From the cell containing the given text, extract its center point as (X, Y) coordinate. 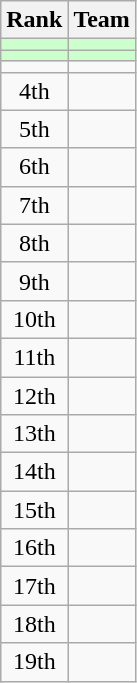
10th (34, 319)
17th (34, 586)
8th (34, 243)
Team (102, 20)
15th (34, 510)
Rank (34, 20)
16th (34, 548)
7th (34, 205)
11th (34, 357)
19th (34, 662)
14th (34, 472)
18th (34, 624)
13th (34, 434)
6th (34, 167)
12th (34, 395)
9th (34, 281)
4th (34, 91)
5th (34, 129)
